Output the [X, Y] coordinate of the center of the cell containing the given text.  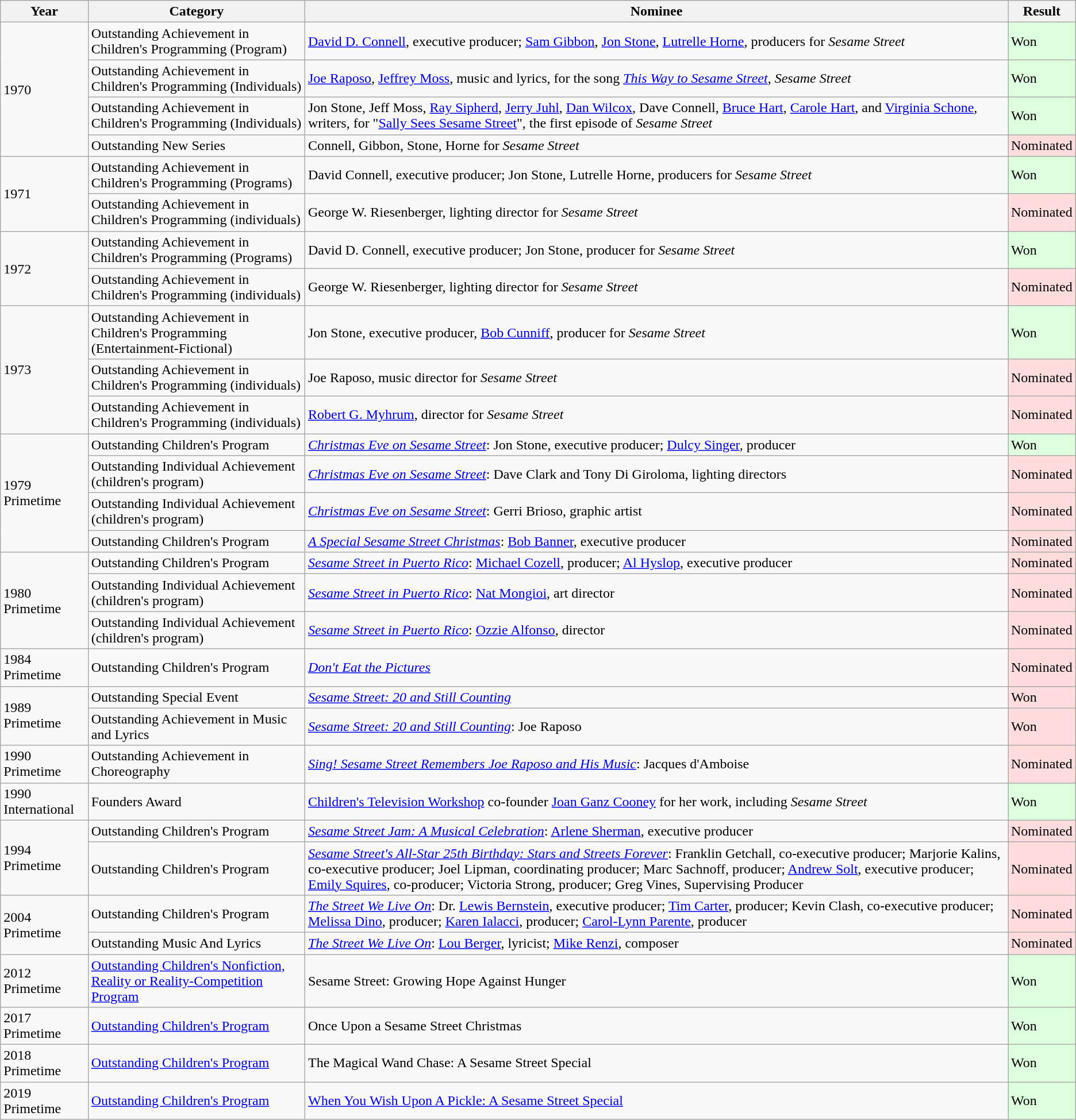
1970 [44, 90]
Nominee [656, 11]
1990 International [44, 801]
Joe Raposo, music director for Sesame Street [656, 377]
2004 Primetime [44, 924]
Sesame Street in Puerto Rico: Nat Mongioi, art director [656, 593]
Children's Television Workshop co-founder Joan Ganz Cooney for her work, including Sesame Street [656, 801]
1989 Primetime [44, 716]
1980 Primetime [44, 601]
Sing! Sesame Street Remembers Joe Raposo and His Music: Jacques d'Amboise [656, 764]
2012 Primetime [44, 980]
Category [197, 11]
1990 Primetime [44, 764]
Outstanding Children's Nonfiction, Reality or Reality-Competition Program [197, 980]
Robert G. Myhrum, director for Sesame Street [656, 415]
1984 Primetime [44, 668]
The Street We Live On: Lou Berger, lyricist; Mike Renzi, composer [656, 943]
Sesame Street: Growing Hope Against Hunger [656, 980]
Year [44, 11]
Connell, Gibbon, Stone, Horne for Sesame Street [656, 145]
Outstanding Achievement in Children's Programming (Entertainment-Fictional) [197, 332]
Sesame Street in Puerto Rico: Ozzie Alfonso, director [656, 630]
2018 Primetime [44, 1063]
David D. Connell, executive producer; Sam Gibbon, Jon Stone, Lutrelle Horne, producers for Sesame Street [656, 41]
Sesame Street Jam: A Musical Celebration: Arlene Sherman, executive producer [656, 831]
2017 Primetime [44, 1026]
Christmas Eve on Sesame Street: Gerri Brioso, graphic artist [656, 511]
Don't Eat the Pictures [656, 668]
Christmas Eve on Sesame Street: Jon Stone, executive producer; Dulcy Singer, producer [656, 444]
Sesame Street: 20 and Still Counting [656, 697]
Result [1042, 11]
Outstanding Achievement in Choreography [197, 764]
Outstanding Music And Lyrics [197, 943]
Once Upon a Sesame Street Christmas [656, 1026]
Joe Raposo, Jeffrey Moss, music and lyrics, for the song This Way to Sesame Street, Sesame Street [656, 78]
A Special Sesame Street Christmas: Bob Banner, executive producer [656, 541]
When You Wish Upon A Pickle: A Sesame Street Special [656, 1101]
Outstanding Achievement in Music and Lyrics [197, 726]
Jon Stone, executive producer, Bob Cunniff, producer for Sesame Street [656, 332]
1973 [44, 370]
Christmas Eve on Sesame Street: Dave Clark and Tony Di Giroloma, lighting directors [656, 475]
David D. Connell, executive producer; Jon Stone, producer for Sesame Street [656, 249]
Outstanding New Series [197, 145]
1994 Primetime [44, 857]
The Magical Wand Chase: A Sesame Street Special [656, 1063]
1972 [44, 268]
Founders Award [197, 801]
Outstanding Achievement in Children's Programming (Program) [197, 41]
Sesame Street in Puerto Rico: Michael Cozell, producer; Al Hyslop, executive producer [656, 563]
Sesame Street: 20 and Still Counting: Joe Raposo [656, 726]
David Connell, executive producer; Jon Stone, Lutrelle Horne, producers for Sesame Street [656, 175]
2019 Primetime [44, 1101]
Outstanding Special Event [197, 697]
1971 [44, 194]
1979 Primetime [44, 492]
